Search for the cell housing the specified text and yield its [x, y] center coordinate. 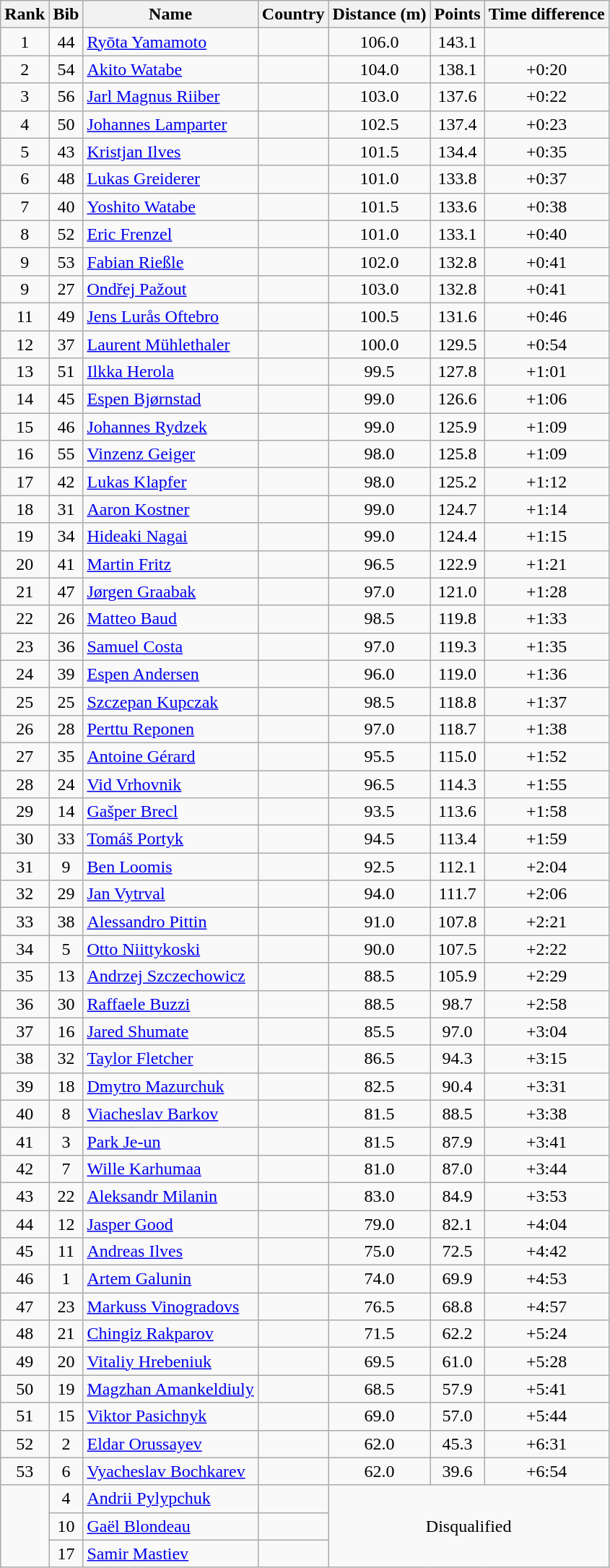
Magzhan Amankeldiuly [170, 1389]
+5:28 [546, 1361]
Eric Frenzel [170, 234]
85.5 [380, 1031]
+1:12 [546, 482]
Lukas Greiderer [170, 179]
125.8 [458, 454]
+6:31 [546, 1444]
Dmytro Mazurchuk [170, 1086]
+3:44 [546, 1169]
Ryōta Yamamoto [170, 42]
57.9 [458, 1389]
Country [293, 14]
Rank [25, 14]
Kristjan Ilves [170, 152]
Fabian Rießle [170, 261]
104.0 [380, 69]
138.1 [458, 69]
94.5 [380, 839]
+3:53 [546, 1196]
+1:06 [546, 399]
105.9 [458, 976]
72.5 [458, 1252]
Yoshito Watabe [170, 207]
94.3 [458, 1059]
82.5 [380, 1086]
Chingiz Rakparov [170, 1334]
69.5 [380, 1361]
91.0 [380, 922]
+4:53 [546, 1279]
+1:28 [546, 592]
+2:21 [546, 922]
86.5 [380, 1059]
68.8 [458, 1307]
137.4 [458, 124]
Samuel Costa [170, 646]
94.0 [380, 894]
107.8 [458, 922]
Name [170, 14]
+6:54 [546, 1471]
Otto Niittykoski [170, 949]
+3:38 [546, 1114]
Wille Karhumaa [170, 1169]
119.8 [458, 619]
+4:04 [546, 1224]
102.0 [380, 261]
90.0 [380, 949]
99.5 [380, 372]
+0:46 [546, 316]
74.0 [380, 1279]
133.1 [458, 234]
71.5 [380, 1334]
81.0 [380, 1169]
+1:38 [546, 729]
+1:58 [546, 812]
Vitaliy Hrebeniuk [170, 1361]
Espen Andersen [170, 674]
111.7 [458, 894]
+1:55 [546, 784]
+0:35 [546, 152]
143.1 [458, 42]
131.6 [458, 316]
125.2 [458, 482]
57.0 [458, 1416]
39.6 [458, 1471]
100.0 [380, 345]
129.5 [458, 345]
Jens Lurås Oftebro [170, 316]
119.3 [458, 646]
87.0 [458, 1169]
113.6 [458, 812]
Disqualified [469, 1526]
Viacheslav Barkov [170, 1114]
+2:06 [546, 894]
+0:23 [546, 124]
+2:04 [546, 867]
75.0 [380, 1252]
102.5 [380, 124]
+5:44 [546, 1416]
+1:15 [546, 537]
121.0 [458, 592]
+1:37 [546, 701]
96.0 [380, 674]
+0:20 [546, 69]
Viktor Pasichnyk [170, 1416]
+0:54 [546, 345]
127.8 [458, 372]
122.9 [458, 564]
134.4 [458, 152]
114.3 [458, 784]
119.0 [458, 674]
Aleksandr Milanin [170, 1196]
83.0 [380, 1196]
54 [66, 69]
98.7 [458, 1004]
84.9 [458, 1196]
Eldar Orussayev [170, 1444]
Gaël Blondeau [170, 1526]
+2:29 [546, 976]
Szczepan Kupczak [170, 701]
95.5 [380, 756]
79.0 [380, 1224]
Time difference [546, 14]
69.9 [458, 1279]
100.5 [380, 316]
118.7 [458, 729]
106.0 [380, 42]
+1:21 [546, 564]
76.5 [380, 1307]
+3:41 [546, 1141]
87.9 [458, 1141]
Bib [66, 14]
+5:41 [546, 1389]
Points [458, 14]
Jared Shumate [170, 1031]
+4:57 [546, 1307]
+1:52 [546, 756]
Jørgen Graabak [170, 592]
Laurent Mühlethaler [170, 345]
+5:24 [546, 1334]
Jarl Magnus Riiber [170, 97]
+1:35 [546, 646]
+1:01 [546, 372]
Ben Loomis [170, 867]
Hideaki Nagai [170, 537]
61.0 [458, 1361]
125.9 [458, 427]
93.5 [380, 812]
113.4 [458, 839]
+1:36 [546, 674]
Perttu Reponen [170, 729]
Martin Fritz [170, 564]
90.4 [458, 1086]
+1:33 [546, 619]
Alessandro Pittin [170, 922]
62.2 [458, 1334]
10 [66, 1526]
+2:22 [546, 949]
Johannes Rydzek [170, 427]
Vyacheslav Bochkarev [170, 1471]
Taylor Fletcher [170, 1059]
+2:58 [546, 1004]
56 [66, 97]
Andrii Pylypchuk [170, 1499]
Markuss Vinogradovs [170, 1307]
+1:14 [546, 509]
+1:59 [546, 839]
Vinzenz Geiger [170, 454]
124.4 [458, 537]
Andreas Ilves [170, 1252]
+0:37 [546, 179]
+0:38 [546, 207]
Vid Vrhovnik [170, 784]
Raffaele Buzzi [170, 1004]
115.0 [458, 756]
Samir Mastiev [170, 1554]
Ondřej Pažout [170, 289]
Matteo Baud [170, 619]
107.5 [458, 949]
133.8 [458, 179]
Aaron Kostner [170, 509]
Artem Galunin [170, 1279]
69.0 [380, 1416]
+3:04 [546, 1031]
Andrzej Szczechowicz [170, 976]
Jan Vytrval [170, 894]
Akito Watabe [170, 69]
124.7 [458, 509]
Lukas Klapfer [170, 482]
Park Je-un [170, 1141]
+4:42 [546, 1252]
Johannes Lamparter [170, 124]
+0:40 [546, 234]
118.8 [458, 701]
Tomáš Portyk [170, 839]
55 [66, 454]
+0:22 [546, 97]
Jasper Good [170, 1224]
137.6 [458, 97]
+3:15 [546, 1059]
Ilkka Herola [170, 372]
112.1 [458, 867]
92.5 [380, 867]
68.5 [380, 1389]
133.6 [458, 207]
126.6 [458, 399]
Espen Bjørnstad [170, 399]
Gašper Brecl [170, 812]
45.3 [458, 1444]
+3:31 [546, 1086]
Distance (m) [380, 14]
Antoine Gérard [170, 756]
82.1 [458, 1224]
